Locate the cell with the specified text and output its (X, Y) center coordinate. 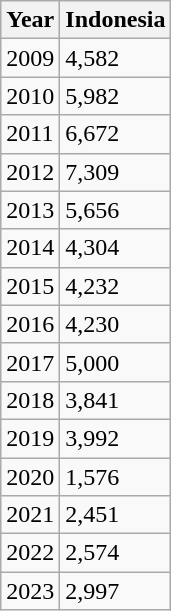
2014 (30, 248)
2013 (30, 210)
5,000 (116, 362)
2015 (30, 286)
2020 (30, 477)
4,582 (116, 58)
2011 (30, 134)
2019 (30, 438)
3,992 (116, 438)
3,841 (116, 400)
2010 (30, 96)
2022 (30, 553)
4,230 (116, 324)
2,574 (116, 553)
2016 (30, 324)
5,982 (116, 96)
2,451 (116, 515)
2009 (30, 58)
4,232 (116, 286)
2,997 (116, 591)
6,672 (116, 134)
5,656 (116, 210)
Year (30, 20)
2012 (30, 172)
2017 (30, 362)
7,309 (116, 172)
2018 (30, 400)
1,576 (116, 477)
2023 (30, 591)
4,304 (116, 248)
2021 (30, 515)
Indonesia (116, 20)
